Provide the [X, Y] coordinate of the cell's center where the given text is located.  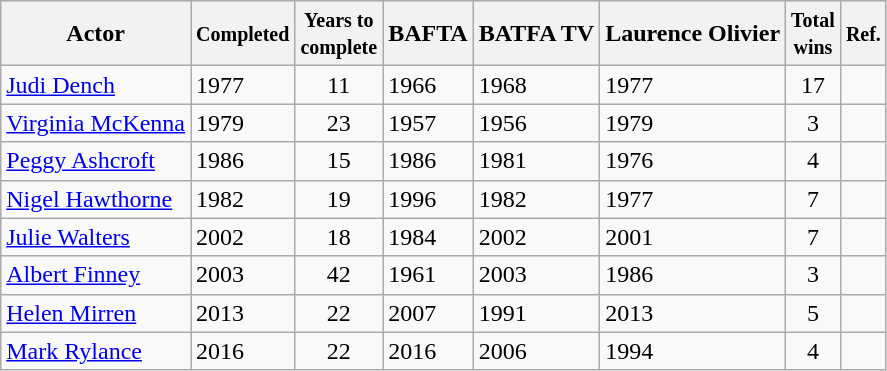
19 [339, 199]
Ref. [863, 34]
1994 [693, 351]
Years tocomplete [339, 34]
1981 [536, 161]
17 [814, 85]
Albert Finney [96, 275]
1968 [536, 85]
Mark Rylance [96, 351]
BATFA TV [536, 34]
Judi Dench [96, 85]
1996 [428, 199]
Peggy Ashcroft [96, 161]
18 [339, 237]
1961 [428, 275]
2007 [428, 313]
Helen Mirren [96, 313]
5 [814, 313]
42 [339, 275]
Julie Walters [96, 237]
1991 [536, 313]
Laurence Olivier [693, 34]
15 [339, 161]
BAFTA [428, 34]
Totalwins [814, 34]
1984 [428, 237]
Virginia McKenna [96, 123]
2001 [693, 237]
1957 [428, 123]
2006 [536, 351]
Actor [96, 34]
Nigel Hawthorne [96, 199]
1966 [428, 85]
23 [339, 123]
1976 [693, 161]
1956 [536, 123]
11 [339, 85]
Completed [243, 34]
